Find where the given text appears and provide that cell's center as (x, y) coordinate. 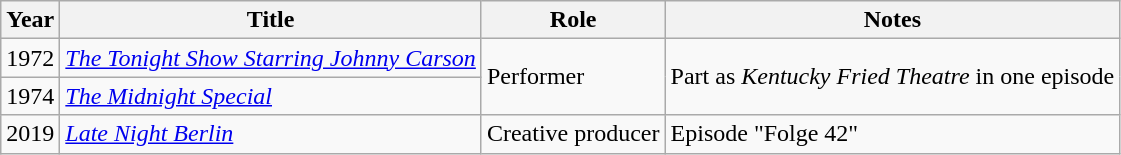
Notes (892, 20)
1974 (30, 96)
Episode "Folge 42" (892, 134)
The Midnight Special (271, 96)
Creative producer (573, 134)
Role (573, 20)
Late Night Berlin (271, 134)
Title (271, 20)
Performer (573, 77)
The Tonight Show Starring Johnny Carson (271, 58)
2019 (30, 134)
1972 (30, 58)
Year (30, 20)
Part as Kentucky Fried Theatre in one episode (892, 77)
